Extract the [x, y] coordinate from the center of the cell holding the provided text.  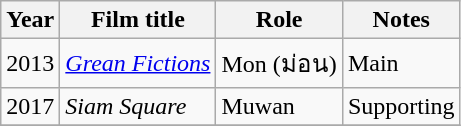
Muwan [279, 106]
Film title [138, 20]
2013 [30, 64]
Mon (ม่อน) [279, 64]
Year [30, 20]
Siam Square [138, 106]
Main [401, 64]
Role [279, 20]
Supporting [401, 106]
2017 [30, 106]
Grean Fictions [138, 64]
Notes [401, 20]
